Search for the cell housing the specified text and yield its [x, y] center coordinate. 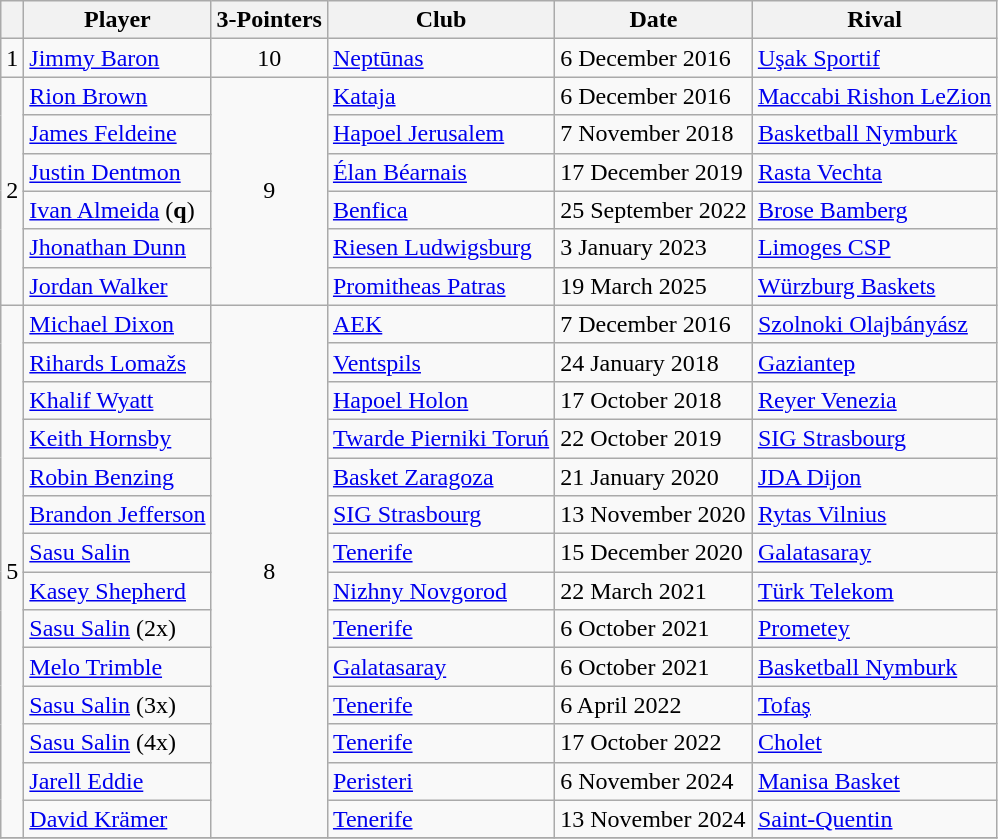
Khalif Wyatt [118, 400]
Szolnoki Olajbányász [874, 324]
David Krämer [118, 819]
Basket Zaragoza [440, 477]
2 [12, 191]
Jordan Walker [118, 286]
Robin Benzing [118, 477]
Tofaş [874, 705]
6 April 2022 [654, 705]
17 October 2018 [654, 400]
22 October 2019 [654, 438]
3-Pointers [269, 20]
Keith Hornsby [118, 438]
10 [269, 58]
Club [440, 20]
Kasey Shepherd [118, 591]
Rasta Vechta [874, 172]
9 [269, 191]
1 [12, 58]
Jarell Eddie [118, 781]
8 [269, 572]
22 March 2021 [654, 591]
7 November 2018 [654, 134]
Player [118, 20]
Riesen Ludwigsburg [440, 248]
Melo Trimble [118, 667]
17 December 2019 [654, 172]
25 September 2022 [654, 210]
Jhonathan Dunn [118, 248]
Sasu Salin (2x) [118, 629]
Neptūnas [440, 58]
Würzburg Baskets [874, 286]
Gaziantep [874, 362]
15 December 2020 [654, 553]
Benfica [440, 210]
Peristeri [440, 781]
Hapoel Holon [440, 400]
Prometey [874, 629]
17 October 2022 [654, 743]
21 January 2020 [654, 477]
Promitheas Patras [440, 286]
24 January 2018 [654, 362]
3 January 2023 [654, 248]
Justin Dentmon [118, 172]
13 November 2024 [654, 819]
Rytas Vilnius [874, 515]
Manisa Basket [874, 781]
AEK [440, 324]
Hapoel Jerusalem [440, 134]
Maccabi Rishon LeZion [874, 96]
Sasu Salin (3x) [118, 705]
Reyer Venezia [874, 400]
Rion Brown [118, 96]
Saint-Quentin [874, 819]
Ventspils [440, 362]
Twarde Pierniki Toruń [440, 438]
7 December 2016 [654, 324]
Date [654, 20]
Kataja [440, 96]
Brandon Jefferson [118, 515]
Sasu Salin [118, 553]
Rihards Lomažs [118, 362]
Michael Dixon [118, 324]
Sasu Salin (4x) [118, 743]
Uşak Sportif [874, 58]
Cholet [874, 743]
Brose Bamberg [874, 210]
5 [12, 572]
13 November 2020 [654, 515]
Rival [874, 20]
Élan Béarnais [440, 172]
19 March 2025 [654, 286]
Türk Telekom [874, 591]
Limoges CSP [874, 248]
James Feldeine [118, 134]
Jimmy Baron [118, 58]
Ivan Almeida (q) [118, 210]
JDA Dijon [874, 477]
Nizhny Novgorod [440, 591]
6 November 2024 [654, 781]
